Identify which cell holds the provided text, then report its [X, Y] central coordinate. 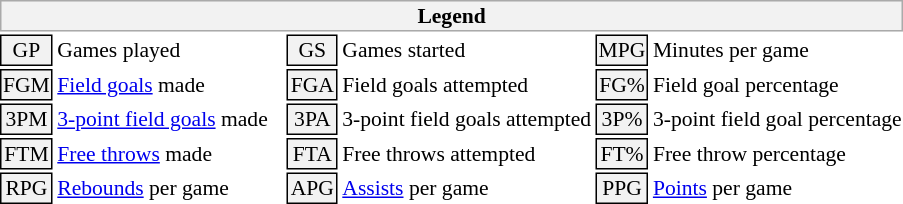
Free throws made [170, 154]
FT% [622, 154]
PPG [622, 188]
3PA [312, 120]
3-point field goals made [170, 120]
3PM [26, 120]
Legend [452, 16]
FTA [312, 154]
Games started [467, 50]
Free throw percentage [777, 154]
FG% [622, 85]
Assists per game [467, 188]
FGM [26, 85]
3P% [622, 120]
RPG [26, 188]
Minutes per game [777, 50]
Field goal percentage [777, 85]
MPG [622, 50]
Field goals made [170, 85]
FGA [312, 85]
Rebounds per game [170, 188]
Games played [170, 50]
GS [312, 50]
Free throws attempted [467, 154]
Points per game [777, 188]
Field goals attempted [467, 85]
3-point field goal percentage [777, 120]
3-point field goals attempted [467, 120]
GP [26, 50]
FTM [26, 154]
APG [312, 188]
